Return the (X, Y) coordinate for the center point of the cell that contains the specified text.  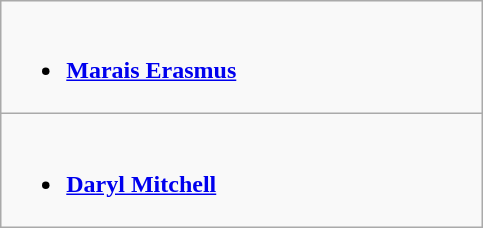
Marais Erasmus (242, 58)
Daryl Mitchell (242, 170)
